Search for the cell housing the specified text and yield its (X, Y) center coordinate. 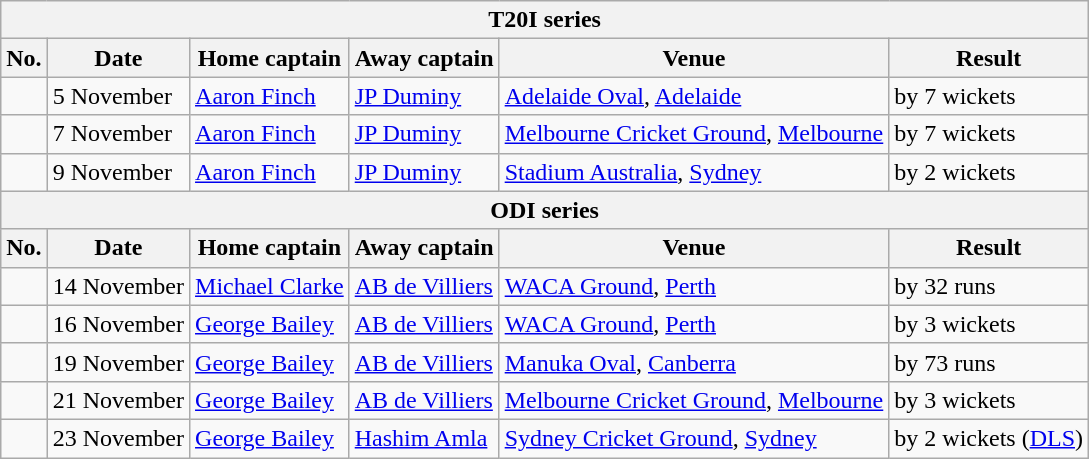
5 November (118, 96)
Sydney Cricket Ground, Sydney (694, 438)
Michael Clarke (270, 286)
Adelaide Oval, Adelaide (694, 96)
14 November (118, 286)
9 November (118, 172)
Manuka Oval, Canberra (694, 362)
Stadium Australia, Sydney (694, 172)
19 November (118, 362)
by 2 wickets (989, 172)
23 November (118, 438)
by 73 runs (989, 362)
16 November (118, 324)
7 November (118, 134)
ODI series (545, 210)
21 November (118, 400)
by 2 wickets (DLS) (989, 438)
T20I series (545, 20)
by 32 runs (989, 286)
Hashim Amla (424, 438)
